Pinpoint the cell where the given text exists, returning its [x, y] midpoint coordinate. 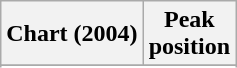
Chart (2004) [72, 34]
Peakposition [189, 34]
